From the cell containing the given text, extract its center point as [X, Y] coordinate. 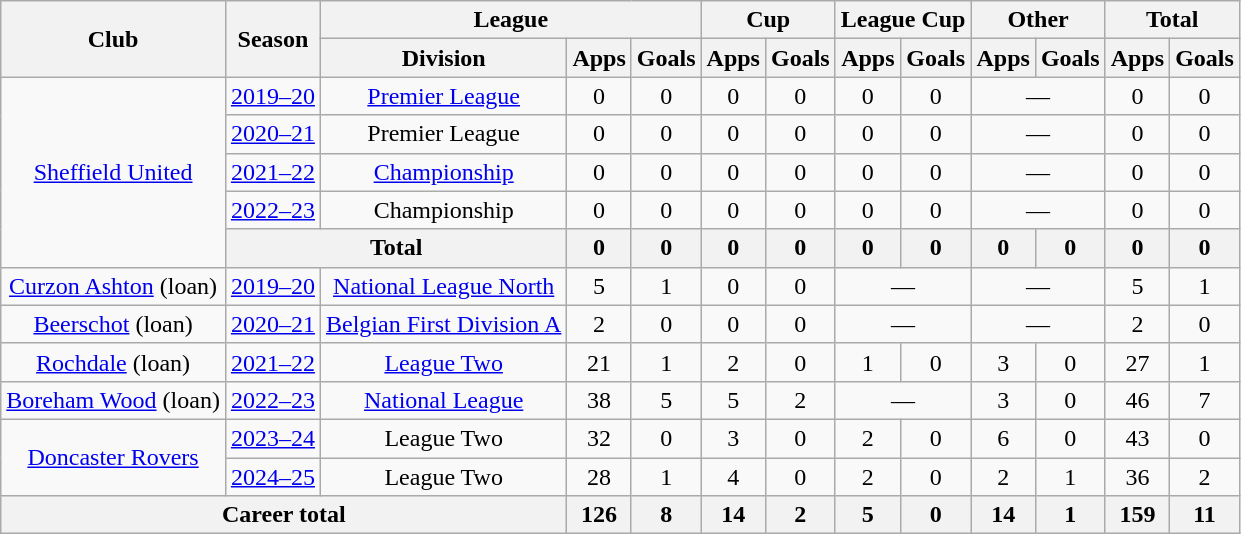
Belgian First Division A [443, 324]
Career total [284, 515]
Boreham Wood (loan) [114, 400]
4 [733, 477]
Cup [768, 20]
League [510, 20]
6 [1003, 438]
2023–24 [272, 438]
43 [1137, 438]
36 [1137, 477]
11 [1205, 515]
National League North [443, 286]
Rochdale (loan) [114, 362]
8 [666, 515]
27 [1137, 362]
Other [1038, 20]
Beerschot (loan) [114, 324]
National League [443, 400]
Sheffield United [114, 172]
League Cup [903, 20]
126 [599, 515]
32 [599, 438]
Division [443, 58]
Doncaster Rovers [114, 457]
159 [1137, 515]
2024–25 [272, 477]
Season [272, 39]
38 [599, 400]
Club [114, 39]
46 [1137, 400]
28 [599, 477]
21 [599, 362]
Curzon Ashton (loan) [114, 286]
7 [1205, 400]
